From the cell containing the given text, extract its center point as [x, y] coordinate. 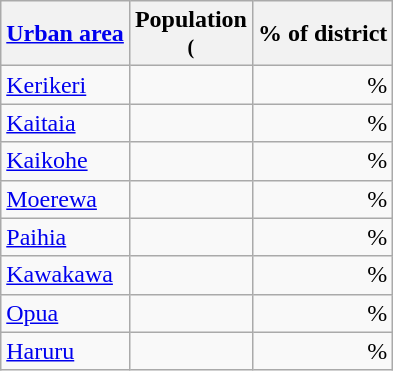
Haruru [66, 351]
Population( [190, 34]
Kerikeri [66, 85]
Moerewa [66, 199]
Paihia [66, 237]
Kawakawa [66, 275]
Kaitaia [66, 123]
% of district [322, 34]
Opua [66, 313]
Kaikohe [66, 161]
Urban area [66, 34]
